Search for the cell housing the specified text and yield its (X, Y) center coordinate. 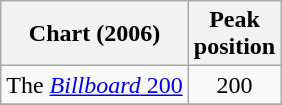
Chart (2006) (95, 34)
The Billboard 200 (95, 85)
Peakposition (234, 34)
200 (234, 85)
